Return [X, Y] of the center of cell containing provided text 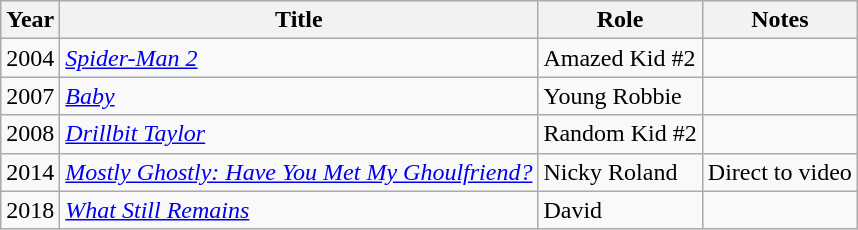
Year [30, 20]
What Still Remains [299, 210]
Drillbit Taylor [299, 134]
David [620, 210]
Mostly Ghostly: Have You Met My Ghoulfriend? [299, 172]
Role [620, 20]
2014 [30, 172]
Amazed Kid #2 [620, 58]
Spider-Man 2 [299, 58]
2004 [30, 58]
Baby [299, 96]
Notes [780, 20]
Random Kid #2 [620, 134]
2008 [30, 134]
Direct to video [780, 172]
Young Robbie [620, 96]
2007 [30, 96]
2018 [30, 210]
Title [299, 20]
Nicky Roland [620, 172]
